Determine the [x, y] coordinate at the center of the cell enclosing the given text.  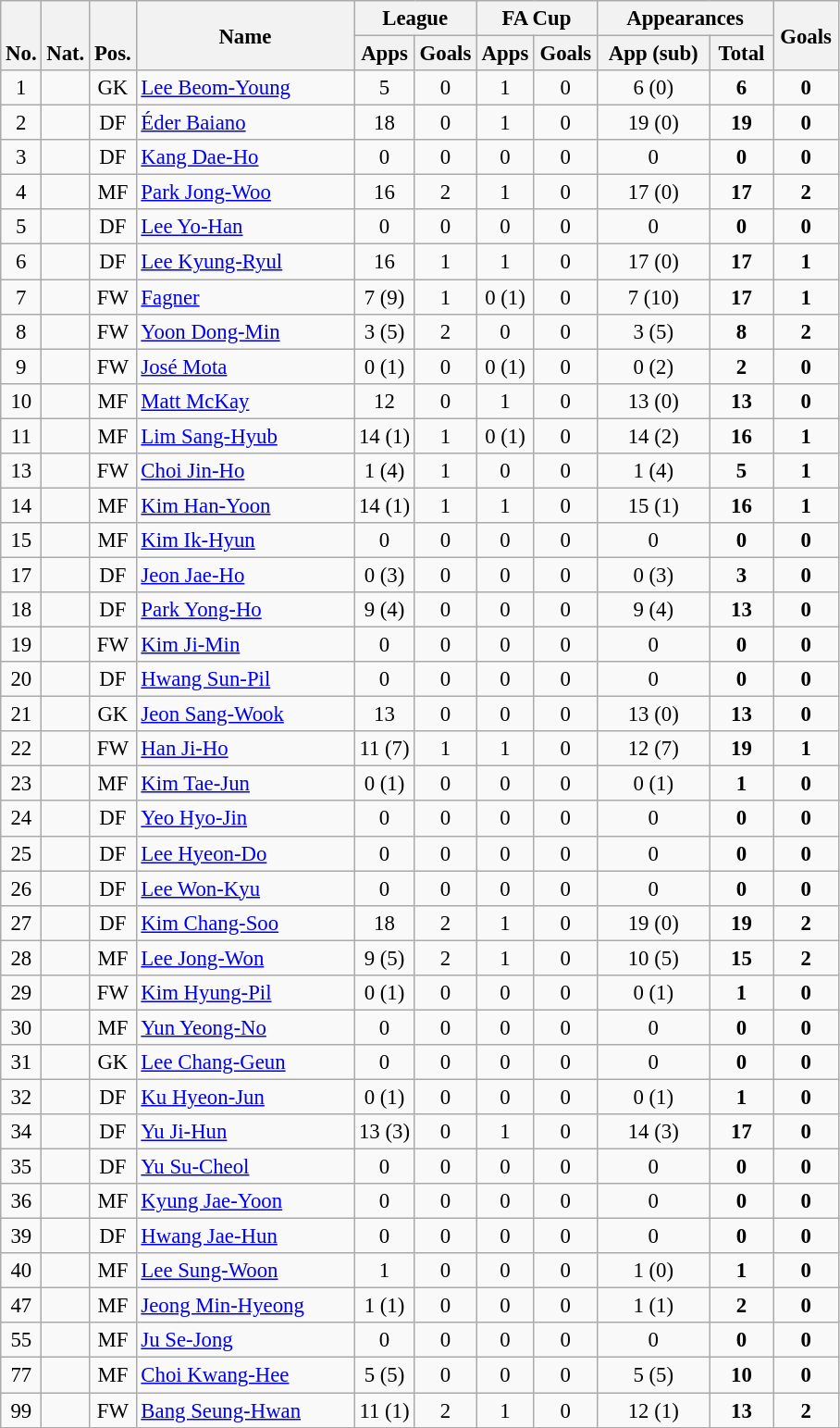
13 (3) [385, 1132]
Yeo Hyo-Jin [245, 819]
14 (2) [653, 436]
Éder Baiano [245, 123]
Total [742, 54]
Yun Yeong-No [245, 1027]
1 (0) [653, 1271]
Yoon Dong-Min [245, 331]
Park Yong-Ho [245, 610]
Kyung Jae-Yoon [245, 1201]
15 (1) [653, 505]
77 [21, 1375]
35 [21, 1167]
23 [21, 784]
99 [21, 1410]
Kim Hyung-Pil [245, 993]
Ku Hyeon-Jun [245, 1097]
App (sub) [653, 54]
47 [21, 1306]
Jeon Jae-Ho [245, 575]
League [415, 19]
Kim Han-Yoon [245, 505]
Lee Kyung-Ryul [245, 262]
6 (0) [653, 88]
39 [21, 1236]
7 [21, 297]
Lim Sang-Hyub [245, 436]
Name [245, 35]
31 [21, 1062]
28 [21, 958]
26 [21, 888]
12 [385, 401]
12 (1) [653, 1410]
11 [21, 436]
9 [21, 366]
Kim Ji-Min [245, 645]
Lee Jong-Won [245, 958]
Nat. [66, 35]
Matt McKay [245, 401]
Ju Se-Jong [245, 1341]
Kang Dae-Ho [245, 157]
Park Jong-Woo [245, 192]
24 [21, 819]
11 (1) [385, 1410]
9 (5) [385, 958]
25 [21, 853]
4 [21, 192]
21 [21, 714]
Appearances [685, 19]
30 [21, 1027]
Lee Chang-Geun [245, 1062]
Jeon Sang-Wook [245, 714]
14 (3) [653, 1132]
Yu Su-Cheol [245, 1167]
12 (7) [653, 749]
7 (9) [385, 297]
Lee Yo-Han [245, 227]
Choi Kwang-Hee [245, 1375]
Choi Jin-Ho [245, 471]
14 [21, 505]
Jeong Min-Hyeong [245, 1306]
Lee Hyeon-Do [245, 853]
27 [21, 923]
11 (7) [385, 749]
20 [21, 679]
22 [21, 749]
Yu Ji-Hun [245, 1132]
34 [21, 1132]
Fagner [245, 297]
No. [21, 35]
Kim Chang-Soo [245, 923]
32 [21, 1097]
Han Ji-Ho [245, 749]
Lee Sung-Woon [245, 1271]
Kim Tae-Jun [245, 784]
36 [21, 1201]
Pos. [113, 35]
Hwang Jae-Hun [245, 1236]
Kim Ik-Hyun [245, 540]
José Mota [245, 366]
40 [21, 1271]
Lee Won-Kyu [245, 888]
10 (5) [653, 958]
55 [21, 1341]
FA Cup [537, 19]
Bang Seung-Hwan [245, 1410]
29 [21, 993]
Hwang Sun-Pil [245, 679]
Lee Beom-Young [245, 88]
0 (2) [653, 366]
7 (10) [653, 297]
